Determine the [x, y] coordinate at the center of the cell enclosing the given text.  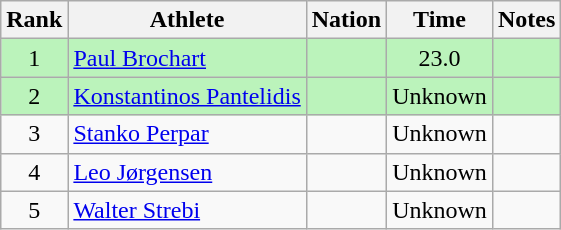
Time [440, 20]
Stanko Perpar [187, 134]
23.0 [440, 58]
1 [34, 58]
Leo Jørgensen [187, 172]
Walter Strebi [187, 210]
4 [34, 172]
3 [34, 134]
Nation [346, 20]
5 [34, 210]
2 [34, 96]
Rank [34, 20]
Paul Brochart [187, 58]
Athlete [187, 20]
Notes [526, 20]
Konstantinos Pantelidis [187, 96]
